From the cell containing the given text, extract its center point as [X, Y] coordinate. 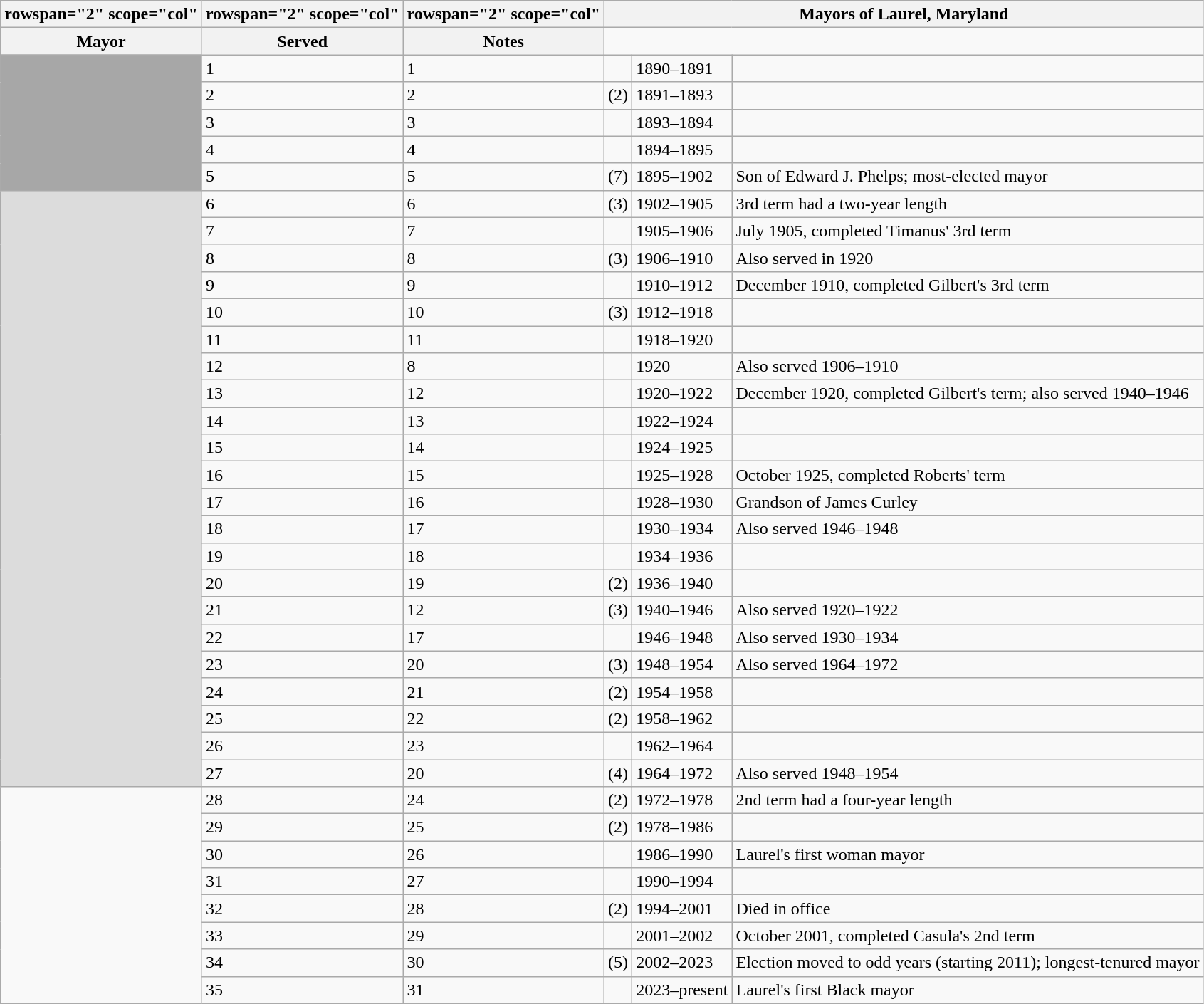
1890–1891 [682, 68]
1912–1918 [682, 312]
(7) [618, 177]
32 [302, 909]
2nd term had a four-year length [968, 800]
Mayor [101, 41]
1946–1948 [682, 637]
1920 [682, 367]
1962–1964 [682, 746]
33 [302, 936]
(5) [618, 963]
2023–present [682, 990]
December 1910, completed Gilbert's 3rd term [968, 285]
October 1925, completed Roberts' term [968, 475]
1893–1894 [682, 122]
Also served 1946–1948 [968, 529]
July 1905, completed Timanus' 3rd term [968, 231]
1958–1962 [682, 718]
34 [302, 963]
1906–1910 [682, 258]
1928–1930 [682, 502]
1972–1978 [682, 800]
Also served 1948–1954 [968, 773]
Also served in 1920 [968, 258]
1925–1928 [682, 475]
Also served 1920–1922 [968, 610]
Died in office [968, 909]
1891–1893 [682, 95]
1920–1922 [682, 394]
35 [302, 990]
Notes [504, 41]
October 2001, completed Casula's 2nd term [968, 936]
1918–1920 [682, 340]
1910–1912 [682, 285]
1895–1902 [682, 177]
Served [302, 41]
1930–1934 [682, 529]
Laurel's first woman mayor [968, 854]
1964–1972 [682, 773]
1934–1936 [682, 556]
Also served 1930–1934 [968, 637]
1936–1940 [682, 583]
2002–2023 [682, 963]
1940–1946 [682, 610]
1894–1895 [682, 150]
1954–1958 [682, 691]
1994–2001 [682, 909]
Laurel's first Black mayor [968, 990]
Grandson of James Curley [968, 502]
1902–1905 [682, 204]
Son of Edward J. Phelps; most-elected mayor [968, 177]
3rd term had a two-year length [968, 204]
1986–1990 [682, 854]
1948–1954 [682, 664]
1922–1924 [682, 421]
1905–1906 [682, 231]
2001–2002 [682, 936]
Mayors of Laurel, Maryland [904, 14]
Also served 1964–1972 [968, 664]
Also served 1906–1910 [968, 367]
1924–1925 [682, 448]
Election moved to odd years (starting 2011); longest-tenured mayor [968, 963]
(4) [618, 773]
1990–1994 [682, 882]
December 1920, completed Gilbert's term; also served 1940–1946 [968, 394]
1978–1986 [682, 827]
